Detect which cell encompasses the target text, then output its (X, Y) center coordinate. 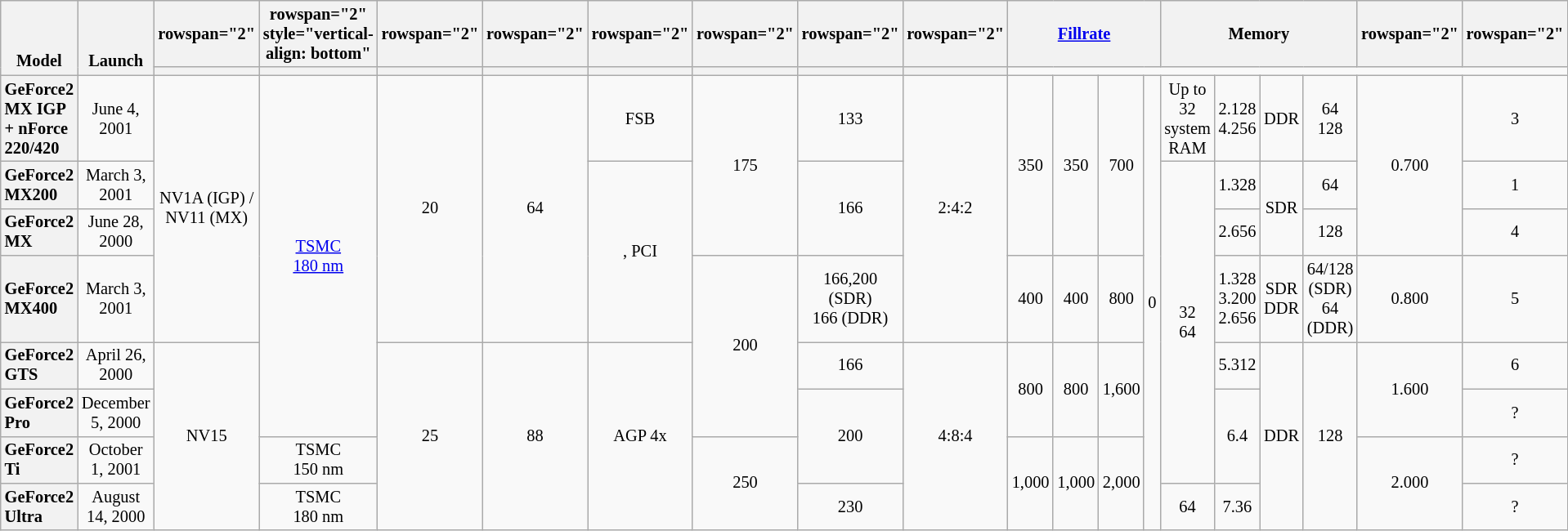
2,000 (1122, 484)
GeForce2 MX400 (39, 299)
250 (746, 484)
6 (1516, 365)
1.328 3.200 2.656 (1238, 299)
1.600 (1409, 389)
GeForce2 MX200 (39, 185)
GeForce2 Pro (39, 413)
2.000 (1409, 484)
, PCI (641, 252)
Model (39, 38)
20 (430, 209)
GeForce2 GTS (39, 365)
1 (1516, 185)
25 (430, 436)
64/128 (SDR)64 (DDR) (1330, 299)
5.312 (1238, 365)
1,600 (1122, 389)
August 14, 2000 (116, 506)
7.36 (1238, 506)
GeForce2 Ultra (39, 506)
700 (1122, 165)
June 4, 2001 (116, 118)
AGP 4x (641, 436)
4 (1516, 232)
June 28, 2000 (116, 232)
SDR (1282, 207)
GeForce2 MX (39, 232)
64128 (1330, 118)
6.4 (1238, 436)
0 (1152, 302)
166,200 (SDR)166 (DDR) (850, 299)
3 (1516, 118)
4:8:4 (955, 436)
Fillrate (1084, 33)
Up to 32 system RAM (1187, 118)
1.328 (1238, 185)
NV15 (206, 436)
230 (850, 506)
3264 (1187, 322)
133 (850, 118)
GeForce2 MX IGP + nForce 220/420 (39, 118)
TSMC150 nm (319, 460)
Launch (116, 38)
GeForce2 Ti (39, 460)
175 (746, 165)
rowspan="2" style="vertical-align: bottom" (319, 33)
2.1284.256 (1238, 118)
NV1A (IGP) / NV11 (MX) (206, 209)
FSB (641, 118)
December 5, 2000 (116, 413)
2.656 (1238, 232)
0.700 (1409, 165)
October 1, 2001 (116, 460)
0.800 (1409, 299)
5 (1516, 299)
2:4:2 (955, 209)
Memory (1259, 33)
SDRDDR (1282, 299)
88 (535, 436)
April 26, 2000 (116, 365)
